Locate the cell with the specified text and output its (X, Y) center coordinate. 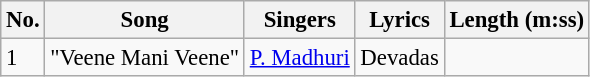
Song (145, 20)
Singers (300, 20)
Devadas (400, 58)
1 (23, 58)
Lyrics (400, 20)
"Veene Mani Veene" (145, 58)
No. (23, 20)
P. Madhuri (300, 58)
Length (m:ss) (516, 20)
